Pinpoint the cell where the given text exists, returning its [X, Y] midpoint coordinate. 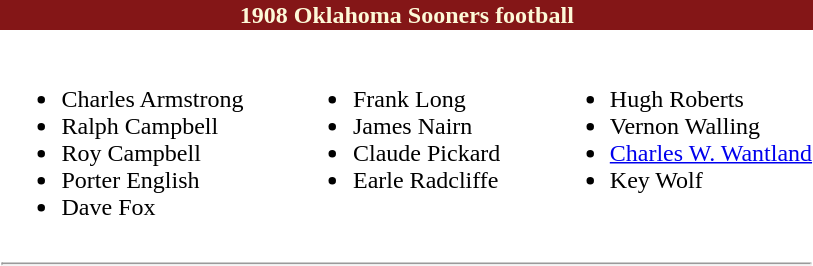
Hugh RobertsVernon WallingCharles W. WantlandKey Wolf [680, 140]
Frank LongJames NairnClaude PickardEarle Radcliffe [396, 140]
Charles ArmstrongRalph CampbellRoy CampbellPorter EnglishDave Fox [122, 140]
